For the text-containing cell, return its midpoint in [X, Y] coordinate format. 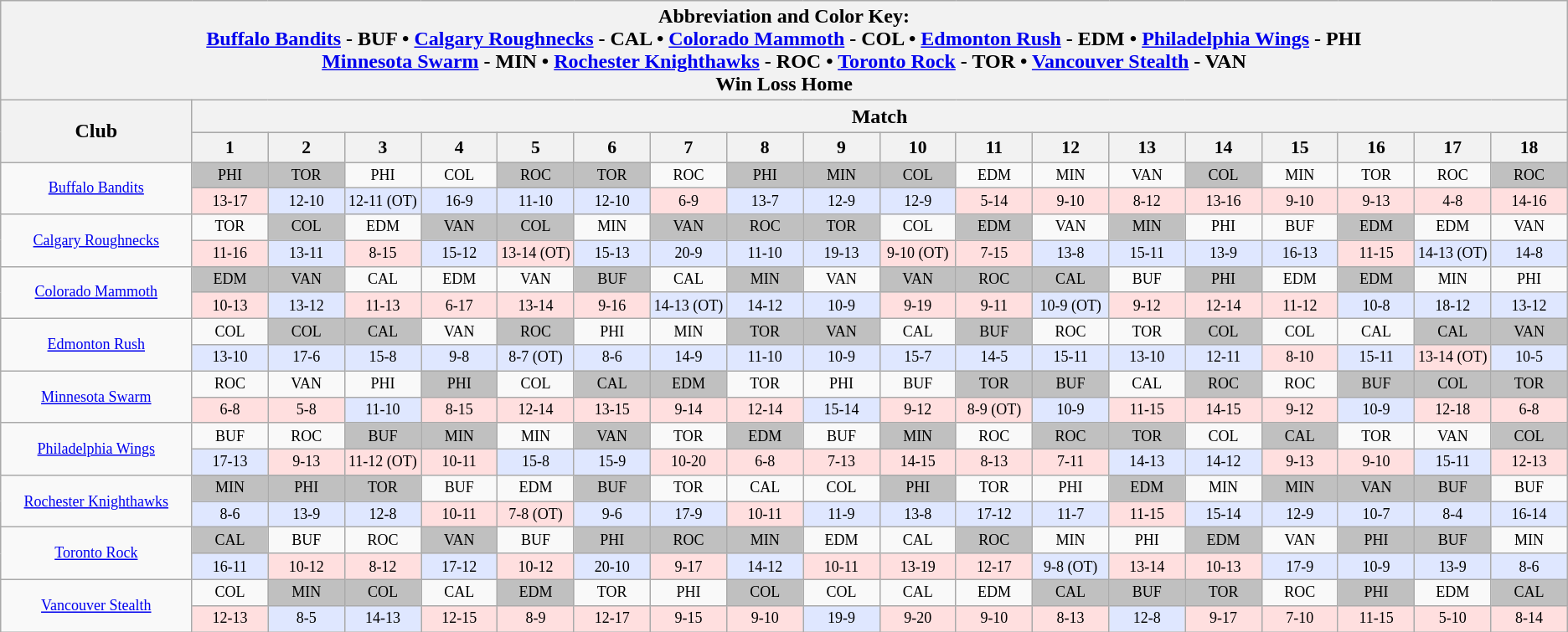
1 [230, 147]
19-13 [841, 253]
7 [689, 147]
Colorado Mammoth [96, 292]
10-7 [1375, 514]
8-14 [1529, 618]
9-15 [689, 618]
13-19 [918, 566]
Rochester Knighthawks [96, 501]
8-7 (OT) [536, 358]
15-9 [611, 462]
Minnesota Swarm [96, 397]
11-13 [382, 305]
20-9 [689, 253]
7-10 [1300, 618]
11-12 (OT) [382, 462]
Toronto Rock [96, 553]
12-15 [459, 618]
6 [611, 147]
14-9 [689, 358]
15 [1300, 147]
7-8 (OT) [536, 514]
16-14 [1529, 514]
9-20 [918, 618]
10 [918, 147]
Buffalo Bandits [96, 188]
12-11 [1223, 358]
9-10 (OT) [918, 253]
9-11 [993, 305]
12 [1070, 147]
6-17 [459, 305]
4 [459, 147]
11-16 [230, 253]
Vancouver Stealth [96, 605]
11-7 [1070, 514]
17-13 [230, 462]
8-10 [1300, 358]
20-10 [611, 566]
13-17 [230, 201]
15-12 [459, 253]
9-16 [611, 305]
13-15 [611, 410]
16-13 [1300, 253]
8 [766, 147]
9 [841, 147]
10-5 [1529, 358]
6-9 [689, 201]
14-16 [1529, 201]
5 [536, 147]
7-11 [1070, 462]
13-7 [766, 201]
14 [1223, 147]
17 [1452, 147]
16-9 [459, 201]
11-9 [841, 514]
8-9 [536, 618]
10-8 [1375, 305]
Club [96, 131]
5-10 [1452, 618]
13 [1148, 147]
2 [307, 147]
13-11 [307, 253]
8-5 [307, 618]
15-7 [918, 358]
9-19 [918, 305]
9-8 [459, 358]
19-9 [841, 618]
8-4 [1452, 514]
Edmonton Rush [96, 345]
9-14 [689, 410]
16 [1375, 147]
18-12 [1452, 305]
7-13 [841, 462]
Match [879, 116]
14-8 [1529, 253]
12-18 [1452, 410]
7-15 [993, 253]
9-6 [611, 514]
11 [993, 147]
12-11 (OT) [382, 201]
5-14 [993, 201]
5-8 [307, 410]
11-12 [1300, 305]
10-9 (OT) [1070, 305]
3 [382, 147]
Philadelphia Wings [96, 449]
Calgary Roughnecks [96, 240]
14-5 [993, 358]
18 [1529, 147]
17-6 [307, 358]
10-20 [689, 462]
8-9 (OT) [993, 410]
9-8 (OT) [1070, 566]
16-11 [230, 566]
15-13 [611, 253]
13-16 [1223, 201]
4-8 [1452, 201]
